Provide the (x, y) coordinate of the cell's center where the given text is located.  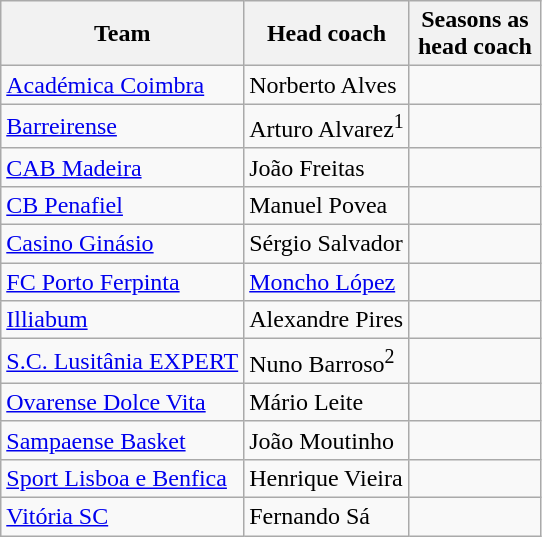
Moncho López (327, 282)
Seasons as head coach (474, 34)
Sport Lisboa e Benfica (122, 478)
Norberto Alves (327, 85)
Fernando Sá (327, 516)
Académica Coimbra (122, 85)
Nuno Barroso2 (327, 362)
João Freitas (327, 167)
CAB Madeira (122, 167)
Arturo Alvarez1 (327, 126)
CB Penafiel (122, 205)
João Moutinho (327, 440)
Sampaense Basket (122, 440)
Casino Ginásio (122, 244)
Illiabum (122, 320)
Mário Leite (327, 402)
Alexandre Pires (327, 320)
S.C. Lusitânia EXPERT (122, 362)
Barreirense (122, 126)
Henrique Vieira (327, 478)
Manuel Povea (327, 205)
Vitória SC (122, 516)
Team (122, 34)
Head coach (327, 34)
FC Porto Ferpinta (122, 282)
Sérgio Salvador (327, 244)
Ovarense Dolce Vita (122, 402)
